Determine the [x, y] coordinate at the center of the cell enclosing the given text.  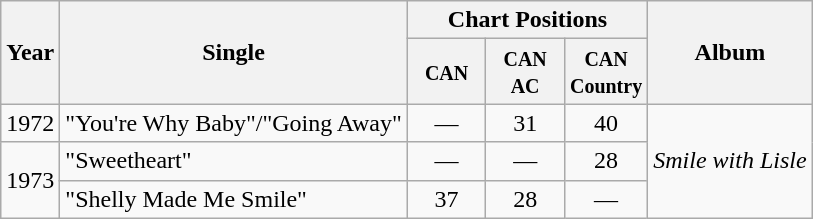
Year [30, 52]
31 [526, 123]
Single [234, 52]
CAN AC [526, 72]
Album [730, 52]
CAN Country [606, 72]
1973 [30, 180]
"Sweetheart" [234, 161]
Chart Positions [527, 20]
Smile with Lisle [730, 161]
40 [606, 123]
1972 [30, 123]
"Shelly Made Me Smile" [234, 199]
CAN [446, 72]
"You're Why Baby"/"Going Away" [234, 123]
37 [446, 199]
